Determine the [x, y] coordinate at the center of the cell enclosing the given text.  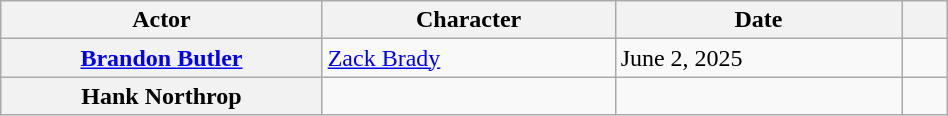
June 2, 2025 [758, 58]
Date [758, 20]
Actor [162, 20]
Zack Brady [468, 58]
Hank Northrop [162, 96]
Brandon Butler [162, 58]
Character [468, 20]
